Return the (x, y) coordinate for the center point of the cell that contains the specified text.  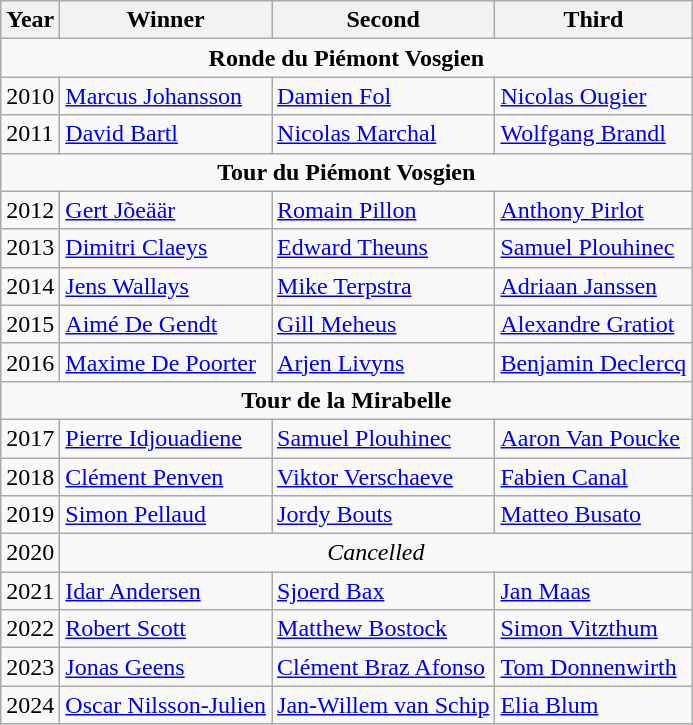
2023 (30, 667)
David Bartl (166, 134)
Damien Fol (384, 96)
Gert Jõeäär (166, 210)
Simon Pellaud (166, 515)
Ronde du Piémont Vosgien (346, 58)
Matthew Bostock (384, 629)
Second (384, 20)
2011 (30, 134)
Benjamin Declercq (594, 362)
Sjoerd Bax (384, 591)
Clément Penven (166, 477)
Pierre Idjouadiene (166, 438)
2012 (30, 210)
2021 (30, 591)
Jens Wallays (166, 286)
Winner (166, 20)
Adriaan Janssen (594, 286)
Jan Maas (594, 591)
Elia Blum (594, 705)
Viktor Verschaeve (384, 477)
Tour du Piémont Vosgien (346, 172)
Jordy Bouts (384, 515)
Alexandre Gratiot (594, 324)
Matteo Busato (594, 515)
Cancelled (376, 553)
Jonas Geens (166, 667)
2014 (30, 286)
Romain Pillon (384, 210)
Nicolas Ougier (594, 96)
Edward Theuns (384, 248)
2019 (30, 515)
Gill Meheus (384, 324)
Mike Terpstra (384, 286)
Aimé De Gendt (166, 324)
2022 (30, 629)
Wolfgang Brandl (594, 134)
2017 (30, 438)
2010 (30, 96)
Idar Andersen (166, 591)
Nicolas Marchal (384, 134)
Arjen Livyns (384, 362)
2024 (30, 705)
2015 (30, 324)
Anthony Pirlot (594, 210)
Dimitri Claeys (166, 248)
2020 (30, 553)
Fabien Canal (594, 477)
Maxime De Poorter (166, 362)
Tour de la Mirabelle (346, 400)
Marcus Johansson (166, 96)
2018 (30, 477)
Clément Braz Afonso (384, 667)
Robert Scott (166, 629)
Year (30, 20)
2013 (30, 248)
Simon Vitzthum (594, 629)
Tom Donnenwirth (594, 667)
Jan-Willem van Schip (384, 705)
2016 (30, 362)
Oscar Nilsson-Julien (166, 705)
Third (594, 20)
Aaron Van Poucke (594, 438)
